From the cell containing the given text, extract its center point as [X, Y] coordinate. 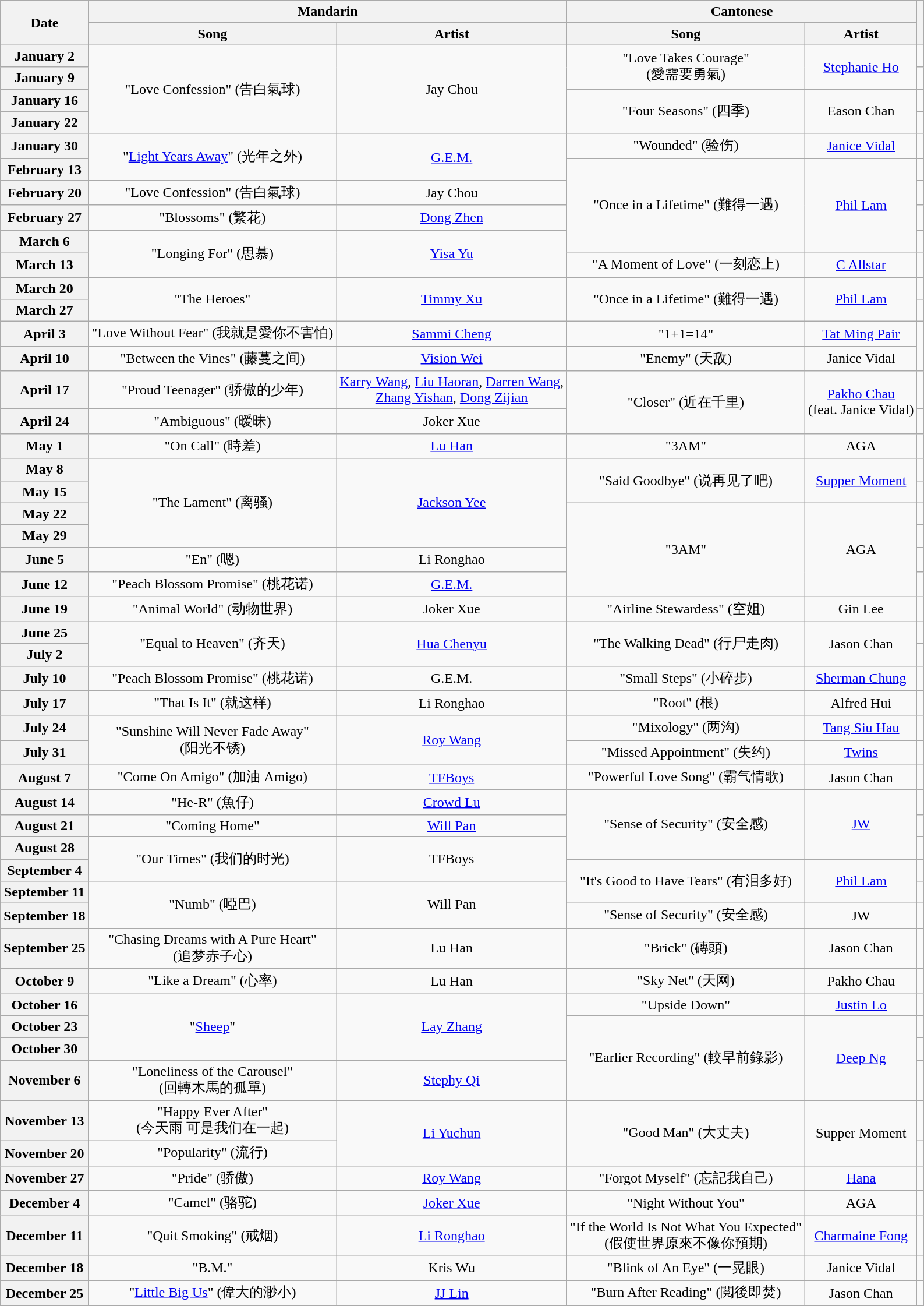
"Love Without Fear" (我就是愛你不害怕) [213, 334]
March 6 [44, 241]
October 16 [44, 1004]
"Forgot Myself" (忘記我自己) [686, 1178]
"Closer" (近在千里) [686, 403]
Pakho Chau [861, 981]
"Our Times" (我们的时光) [213, 859]
JJ Lin [452, 1293]
Lay Zhang [452, 1026]
"That Is It" (就这样) [213, 704]
January 2 [44, 56]
"Said Goodbye" (说再见了吧) [686, 481]
"Night Without You" [686, 1203]
Pakho Chau(feat. Janice Vidal) [861, 403]
July 24 [44, 728]
Gin Lee [861, 609]
March 20 [44, 288]
March 27 [44, 310]
"Missed Appointment" (失约) [686, 753]
"Four Seasons" (四季) [686, 111]
August 7 [44, 777]
July 10 [44, 678]
"Little Big Us" (偉大的渺小) [213, 1293]
"Small Steps" (小碎步) [686, 678]
July 31 [44, 753]
"Proud Teenager" (骄傲的少年) [213, 390]
Date [44, 23]
December 18 [44, 1269]
Timmy Xu [452, 299]
"Upside Down" [686, 1004]
January 30 [44, 146]
June 5 [44, 559]
September 4 [44, 870]
"Sky Net" (天网) [686, 981]
"The Walking Dead" (行尸走肉) [686, 644]
Deep Ng [861, 1058]
Stephanie Ho [861, 67]
"Blossoms" (繁花) [213, 218]
C Allstar [861, 264]
July 2 [44, 655]
"Longing For" (思慕) [213, 254]
"Root" (根) [686, 704]
January 16 [44, 100]
"The Lament" (离骚) [213, 503]
August 28 [44, 848]
Twins [861, 753]
April 10 [44, 359]
December 4 [44, 1203]
February 13 [44, 170]
Dong Zhen [452, 218]
"Mixology" (两沟) [686, 728]
"Loneliness of the Carousel"(回轉木馬的孤單) [213, 1081]
"Earlier Recording" (較早前錄影) [686, 1058]
"Numb" (啞巴) [213, 905]
September 25 [44, 948]
Li Yuchun [452, 1133]
December 25 [44, 1293]
Charmaine Fong [861, 1236]
Mandarin [327, 12]
January 9 [44, 78]
"Brick" (磚頭) [686, 948]
May 8 [44, 470]
September 11 [44, 892]
Hua Chenyu [452, 644]
"Airline Stewardess" (空姐) [686, 609]
October 9 [44, 981]
Cantonese [742, 12]
November 13 [44, 1121]
"A Moment of Love" (一刻恋上) [686, 264]
"Camel" (骆驼) [213, 1203]
"Powerful Love Song" (霸气情歌) [686, 777]
May 29 [44, 536]
"Enemy" (天敌) [686, 359]
"Ambiguous" (暧昧) [213, 422]
April 17 [44, 390]
Vision Wei [452, 359]
November 27 [44, 1178]
"Coming Home" [213, 825]
"Light Years Away" (光年之外) [213, 157]
"B.M." [213, 1269]
Eason Chan [861, 111]
"Equal to Heaven" (齐天) [213, 644]
June 12 [44, 585]
"Between the Vines" (藤蔓之间) [213, 359]
"Quit Smoking" (戒烟) [213, 1236]
April 24 [44, 422]
June 25 [44, 633]
"If the World Is Not What You Expected"(假使世界原來不像你預期) [686, 1236]
"Burn After Reading" (閲後即焚) [686, 1293]
Yisa Yu [452, 254]
May 1 [44, 446]
"It's Good to Have Tears" (有泪多好) [686, 881]
April 3 [44, 334]
Hana [861, 1178]
"The Heroes" [213, 299]
"Chasing Dreams with A Pure Heart"(追梦赤子心) [213, 948]
Tat Ming Pair [861, 334]
May 15 [44, 492]
Alfred Hui [861, 704]
"On Call" (時差) [213, 446]
August 21 [44, 825]
"Pride" (骄傲) [213, 1178]
July 17 [44, 704]
October 30 [44, 1049]
March 13 [44, 264]
"En" (嗯) [213, 559]
June 19 [44, 609]
February 27 [44, 218]
"Wounded" (验伤) [686, 146]
Karry Wang, Liu Haoran, Darren Wang,Zhang Yishan, Dong Zijian [452, 390]
"Good Man" (大丈夫) [686, 1133]
Kris Wu [452, 1269]
"Sunshine Will Never Fade Away"(阳光不锈) [213, 740]
Tang Siu Hau [861, 728]
Stephy Qi [452, 1081]
"1+1=14" [686, 334]
Sherman Chung [861, 678]
November 20 [44, 1153]
"Blink of An Eye" (一晃眼) [686, 1269]
"Like a Dream" (心率) [213, 981]
"He-R" (魚仔) [213, 803]
"Sheep" [213, 1026]
Sammi Cheng [452, 334]
"Happy Ever After"(今天雨 可是我们在一起) [213, 1121]
October 23 [44, 1026]
May 22 [44, 514]
September 18 [44, 916]
February 20 [44, 193]
Justin Lo [861, 1004]
"Love Takes Courage"(愛需要勇氣) [686, 67]
January 22 [44, 122]
November 6 [44, 1081]
"Animal World" (动物世界) [213, 609]
Crowd Lu [452, 803]
"Popularity" (流行) [213, 1153]
August 14 [44, 803]
December 11 [44, 1236]
"Come On Amigo" (加油 Amigo) [213, 777]
Jackson Yee [452, 503]
